Return the (x, y) coordinate for the center point of the cell that contains the specified text.  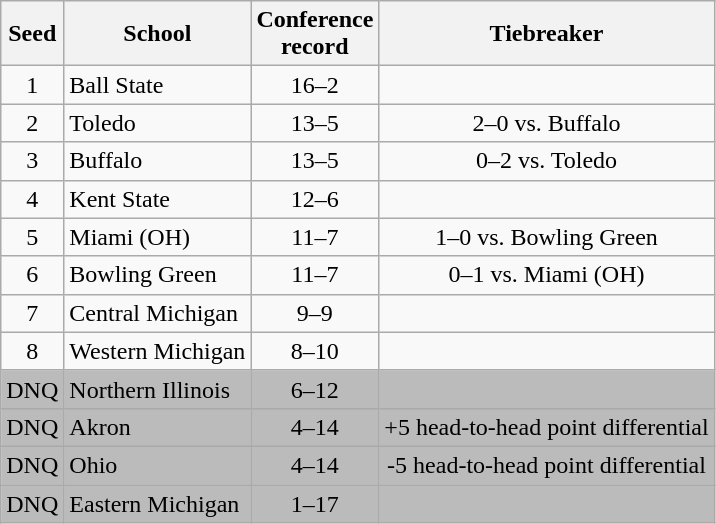
-5 head-to-head point differential (546, 465)
Central Michigan (158, 313)
0–2 vs. Toledo (546, 161)
Kent State (158, 199)
0–1 vs. Miami (OH) (546, 275)
Seed (32, 34)
Akron (158, 427)
12–6 (315, 199)
6–12 (315, 389)
School (158, 34)
8–10 (315, 351)
7 (32, 313)
16–2 (315, 85)
Buffalo (158, 161)
6 (32, 275)
1–0 vs. Bowling Green (546, 237)
1–17 (315, 503)
9–9 (315, 313)
Tiebreaker (546, 34)
Ball State (158, 85)
Northern Illinois (158, 389)
Toledo (158, 123)
Western Michigan (158, 351)
2 (32, 123)
8 (32, 351)
4 (32, 199)
1 (32, 85)
2–0 vs. Buffalo (546, 123)
Miami (OH) (158, 237)
+5 head-to-head point differential (546, 427)
Ohio (158, 465)
Eastern Michigan (158, 503)
5 (32, 237)
3 (32, 161)
Bowling Green (158, 275)
Conferencerecord (315, 34)
